Provide the [x, y] coordinate of the cell's center where the given text is located.  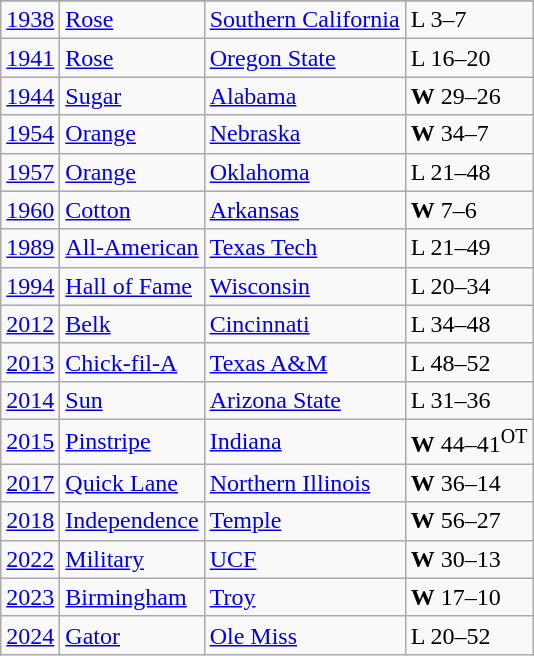
Sun [132, 400]
2017 [30, 483]
Independence [132, 521]
1960 [30, 210]
Temple [304, 521]
2018 [30, 521]
L 31–36 [469, 400]
W 17–10 [469, 597]
1938 [30, 20]
2014 [30, 400]
Cincinnati [304, 324]
Ole Miss [304, 635]
L 3–7 [469, 20]
Oklahoma [304, 172]
W 36–14 [469, 483]
Northern Illinois [304, 483]
L 34–48 [469, 324]
2023 [30, 597]
Pinstripe [132, 442]
L 20–34 [469, 286]
L 20–52 [469, 635]
W 44–41OT [469, 442]
L 21–48 [469, 172]
1994 [30, 286]
L 21–49 [469, 248]
Gator [132, 635]
Cotton [132, 210]
L 48–52 [469, 362]
Arizona State [304, 400]
Oregon State [304, 58]
2012 [30, 324]
1944 [30, 96]
Sugar [132, 96]
1957 [30, 172]
Arkansas [304, 210]
2015 [30, 442]
Wisconsin [304, 286]
Birmingham [132, 597]
W 29–26 [469, 96]
1954 [30, 134]
Quick Lane [132, 483]
W 7–6 [469, 210]
UCF [304, 559]
Alabama [304, 96]
Hall of Fame [132, 286]
Military [132, 559]
All-American [132, 248]
2022 [30, 559]
Chick-fil-A [132, 362]
Texas Tech [304, 248]
2013 [30, 362]
Belk [132, 324]
W 34–7 [469, 134]
W 30–13 [469, 559]
W 56–27 [469, 521]
Troy [304, 597]
1989 [30, 248]
Southern California [304, 20]
Indiana [304, 442]
Nebraska [304, 134]
Texas A&M [304, 362]
L 16–20 [469, 58]
2024 [30, 635]
1941 [30, 58]
